Extract the [x, y] coordinate from the center of the cell holding the provided text.  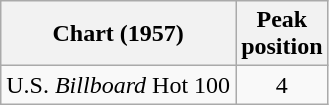
4 [282, 85]
Peakposition [282, 34]
U.S. Billboard Hot 100 [118, 85]
Chart (1957) [118, 34]
